Determine the (x, y) coordinate at the center of the cell enclosing the given text.  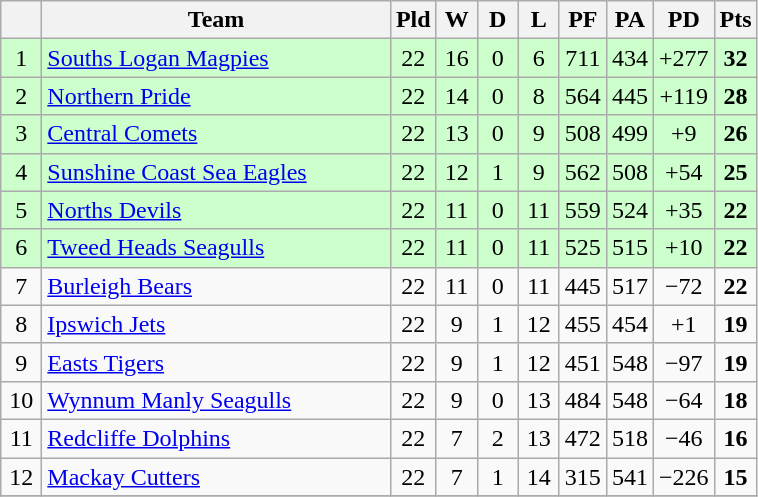
Pts (736, 20)
Ipswich Jets (216, 324)
Tweed Heads Seagulls (216, 248)
PD (684, 20)
472 (582, 438)
484 (582, 400)
434 (630, 58)
711 (582, 58)
518 (630, 438)
+1 (684, 324)
Burleigh Bears (216, 286)
−64 (684, 400)
Team (216, 20)
315 (582, 477)
25 (736, 172)
PA (630, 20)
517 (630, 286)
+10 (684, 248)
562 (582, 172)
+277 (684, 58)
524 (630, 210)
Sunshine Coast Sea Eagles (216, 172)
L (538, 20)
PF (582, 20)
541 (630, 477)
Central Comets (216, 134)
Easts Tigers (216, 362)
28 (736, 96)
Northern Pride (216, 96)
18 (736, 400)
3 (22, 134)
+9 (684, 134)
4 (22, 172)
−226 (684, 477)
32 (736, 58)
D (498, 20)
Pld (413, 20)
Souths Logan Magpies (216, 58)
+119 (684, 96)
Mackay Cutters (216, 477)
26 (736, 134)
515 (630, 248)
−72 (684, 286)
559 (582, 210)
+35 (684, 210)
−97 (684, 362)
10 (22, 400)
−46 (684, 438)
15 (736, 477)
564 (582, 96)
525 (582, 248)
+54 (684, 172)
451 (582, 362)
W (456, 20)
Norths Devils (216, 210)
454 (630, 324)
Redcliffe Dolphins (216, 438)
455 (582, 324)
499 (630, 134)
Wynnum Manly Seagulls (216, 400)
5 (22, 210)
